From the cell containing the given text, extract its center point as [x, y] coordinate. 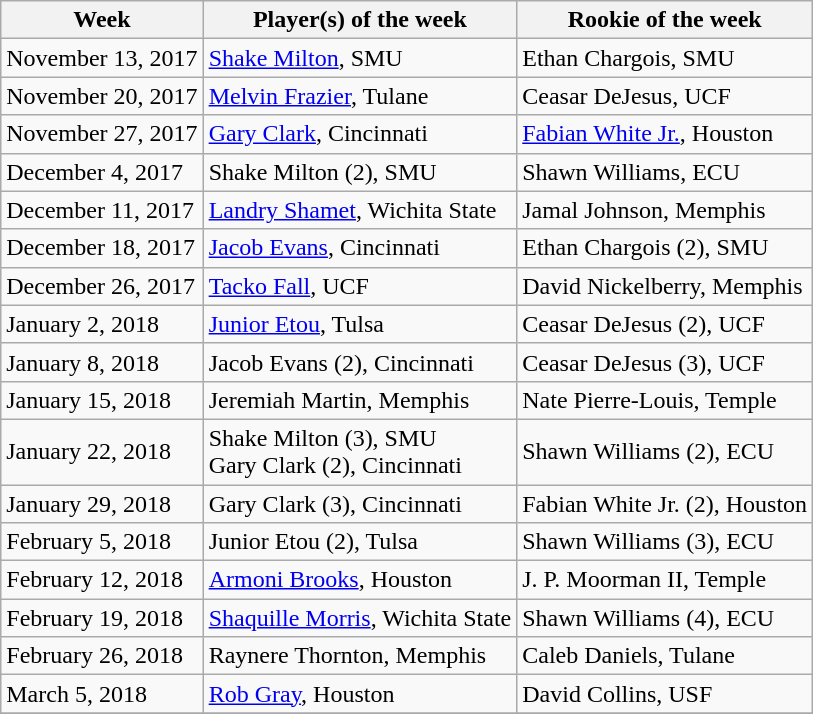
March 5, 2018 [102, 694]
Shawn Williams (2), ECU [665, 452]
Melvin Frazier, Tulane [360, 96]
November 27, 2017 [102, 134]
Ethan Chargois (2), SMU [665, 248]
November 13, 2017 [102, 58]
February 26, 2018 [102, 656]
Jacob Evans (2), Cincinnati [360, 362]
Player(s) of the week [360, 20]
December 4, 2017 [102, 172]
Jeremiah Martin, Memphis [360, 400]
Gary Clark (3), Cincinnati [360, 503]
December 11, 2017 [102, 210]
Jacob Evans, Cincinnati [360, 248]
David Collins, USF [665, 694]
Junior Etou, Tulsa [360, 324]
Shawn Williams (4), ECU [665, 618]
Fabian White Jr. (2), Houston [665, 503]
Raynere Thornton, Memphis [360, 656]
January 15, 2018 [102, 400]
December 26, 2017 [102, 286]
February 19, 2018 [102, 618]
Shawn Williams, ECU [665, 172]
Ceasar DeJesus (3), UCF [665, 362]
Fabian White Jr., Houston [665, 134]
Shawn Williams (3), ECU [665, 542]
Shaquille Morris, Wichita State [360, 618]
Gary Clark, Cincinnati [360, 134]
January 22, 2018 [102, 452]
November 20, 2017 [102, 96]
February 5, 2018 [102, 542]
January 8, 2018 [102, 362]
Shake Milton (3), SMUGary Clark (2), Cincinnati [360, 452]
Ceasar DeJesus (2), UCF [665, 324]
Tacko Fall, UCF [360, 286]
Ceasar DeJesus, UCF [665, 96]
David Nickelberry, Memphis [665, 286]
January 29, 2018 [102, 503]
Junior Etou (2), Tulsa [360, 542]
December 18, 2017 [102, 248]
Jamal Johnson, Memphis [665, 210]
Shake Milton (2), SMU [360, 172]
Rob Gray, Houston [360, 694]
Rookie of the week [665, 20]
February 12, 2018 [102, 580]
Caleb Daniels, Tulane [665, 656]
Shake Milton, SMU [360, 58]
Armoni Brooks, Houston [360, 580]
Landry Shamet, Wichita State [360, 210]
Nate Pierre-Louis, Temple [665, 400]
January 2, 2018 [102, 324]
J. P. Moorman II, Temple [665, 580]
Ethan Chargois, SMU [665, 58]
Week [102, 20]
